Provide the (X, Y) coordinate of the cell's center where the given text is located.  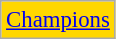
Champions (58, 20)
